Locate the cell with the specified text and output its (X, Y) center coordinate. 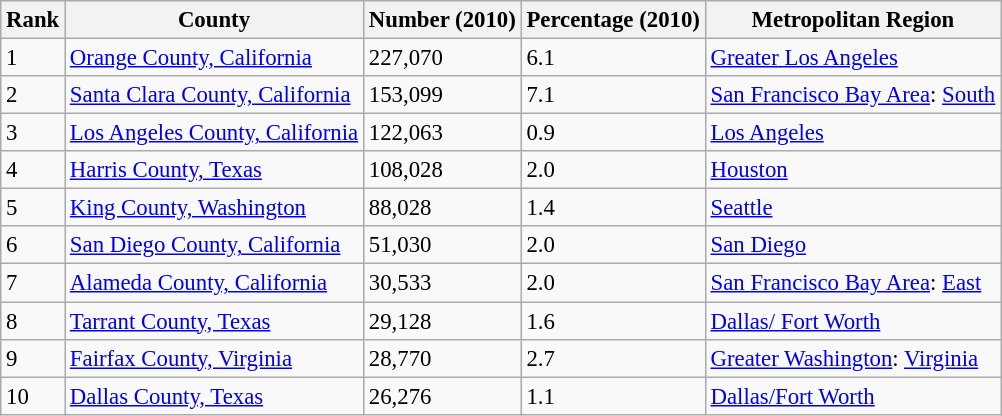
Houston (852, 170)
Los Angeles (852, 133)
2.7 (613, 358)
Orange County, California (214, 58)
Dallas County, Texas (214, 396)
108,028 (442, 170)
29,128 (442, 321)
7.1 (613, 95)
Alameda County, California (214, 283)
Fairfax County, Virginia (214, 358)
Santa Clara County, California (214, 95)
8 (33, 321)
30,533 (442, 283)
Dallas/Fort Worth (852, 396)
San Francisco Bay Area: East (852, 283)
San Diego County, California (214, 245)
6 (33, 245)
San Diego (852, 245)
9 (33, 358)
122,063 (442, 133)
County (214, 20)
Greater Washington: Virginia (852, 358)
Metropolitan Region (852, 20)
5 (33, 208)
Percentage (2010) (613, 20)
Dallas/ Fort Worth (852, 321)
1.4 (613, 208)
1.1 (613, 396)
28,770 (442, 358)
King County, Washington (214, 208)
88,028 (442, 208)
10 (33, 396)
4 (33, 170)
1.6 (613, 321)
0.9 (613, 133)
Seattle (852, 208)
6.1 (613, 58)
Tarrant County, Texas (214, 321)
3 (33, 133)
2 (33, 95)
Rank (33, 20)
Los Angeles County, California (214, 133)
Greater Los Angeles (852, 58)
1 (33, 58)
153,099 (442, 95)
Number (2010) (442, 20)
227,070 (442, 58)
26,276 (442, 396)
7 (33, 283)
San Francisco Bay Area: South (852, 95)
Harris County, Texas (214, 170)
51,030 (442, 245)
